Locate the cell with the specified text and output its (x, y) center coordinate. 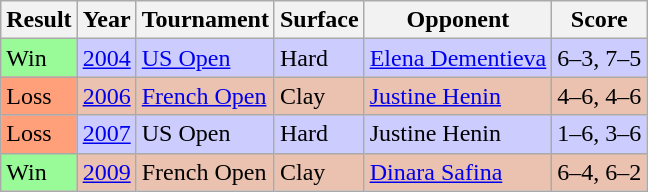
4–6, 4–6 (600, 96)
2007 (106, 134)
2006 (106, 96)
Dinara Safina (458, 172)
Elena Dementieva (458, 58)
Result (39, 20)
Opponent (458, 20)
2004 (106, 58)
Tournament (205, 20)
2009 (106, 172)
Surface (319, 20)
1–6, 3–6 (600, 134)
6–4, 6–2 (600, 172)
Year (106, 20)
Score (600, 20)
6–3, 7–5 (600, 58)
